Provide the (x, y) coordinate of the cell's center where the given text is located.  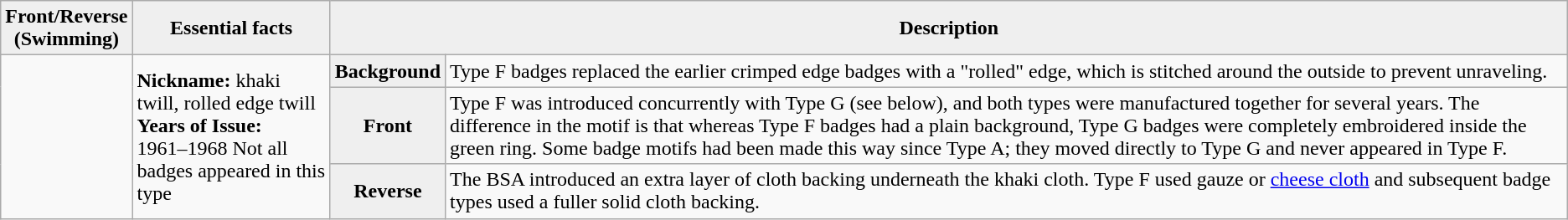
Description (948, 28)
Type F badges replaced the earlier crimped edge badges with a "rolled" edge, which is stitched around the outside to prevent unraveling. (1007, 71)
Essential facts (231, 28)
Front (387, 125)
Front/Reverse(Swimming) (67, 28)
Background (387, 71)
Reverse (387, 191)
Nickname: khaki twill, rolled edge twill Years of Issue: 1961–1968 Not all badges appeared in this type (231, 137)
